From the cell containing the given text, extract its center point as [x, y] coordinate. 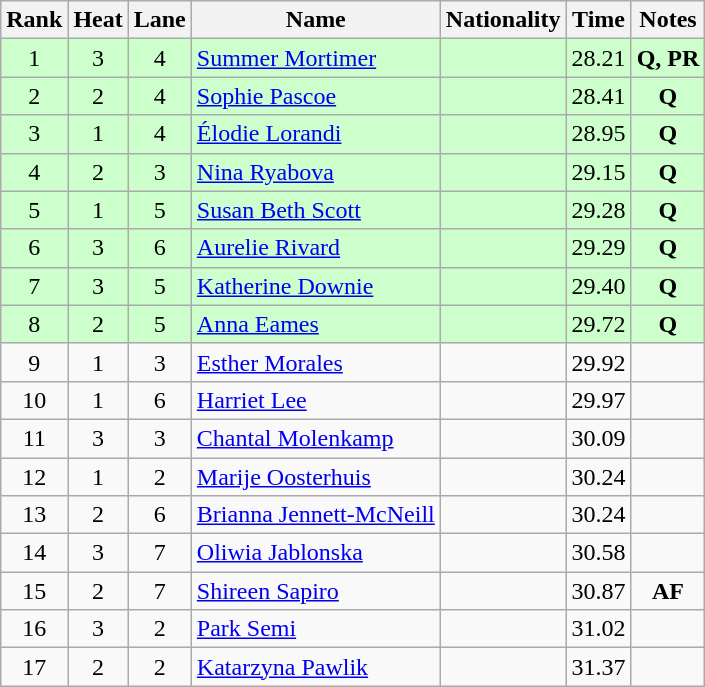
28.21 [598, 58]
30.58 [598, 553]
30.09 [598, 438]
28.95 [598, 134]
AF [668, 591]
17 [34, 667]
Chantal Molenkamp [316, 438]
Oliwia Jablonska [316, 553]
29.72 [598, 324]
29.29 [598, 248]
29.92 [598, 362]
Susan Beth Scott [316, 210]
Notes [668, 20]
Name [316, 20]
Summer Mortimer [316, 58]
Marije Oosterhuis [316, 477]
Time [598, 20]
8 [34, 324]
30.87 [598, 591]
Sophie Pascoe [316, 96]
Anna Eames [316, 324]
Élodie Lorandi [316, 134]
Brianna Jennett-McNeill [316, 515]
Nationality [503, 20]
31.37 [598, 667]
Park Semi [316, 629]
Nina Ryabova [316, 172]
Heat [98, 20]
31.02 [598, 629]
10 [34, 400]
29.40 [598, 286]
14 [34, 553]
Rank [34, 20]
29.15 [598, 172]
Katherine Downie [316, 286]
15 [34, 591]
29.28 [598, 210]
13 [34, 515]
Aurelie Rivard [316, 248]
Esther Morales [316, 362]
16 [34, 629]
Katarzyna Pawlik [316, 667]
Q, PR [668, 58]
9 [34, 362]
12 [34, 477]
Lane [160, 20]
29.97 [598, 400]
Shireen Sapiro [316, 591]
28.41 [598, 96]
Harriet Lee [316, 400]
11 [34, 438]
